Return (x, y) of the center of cell containing provided text 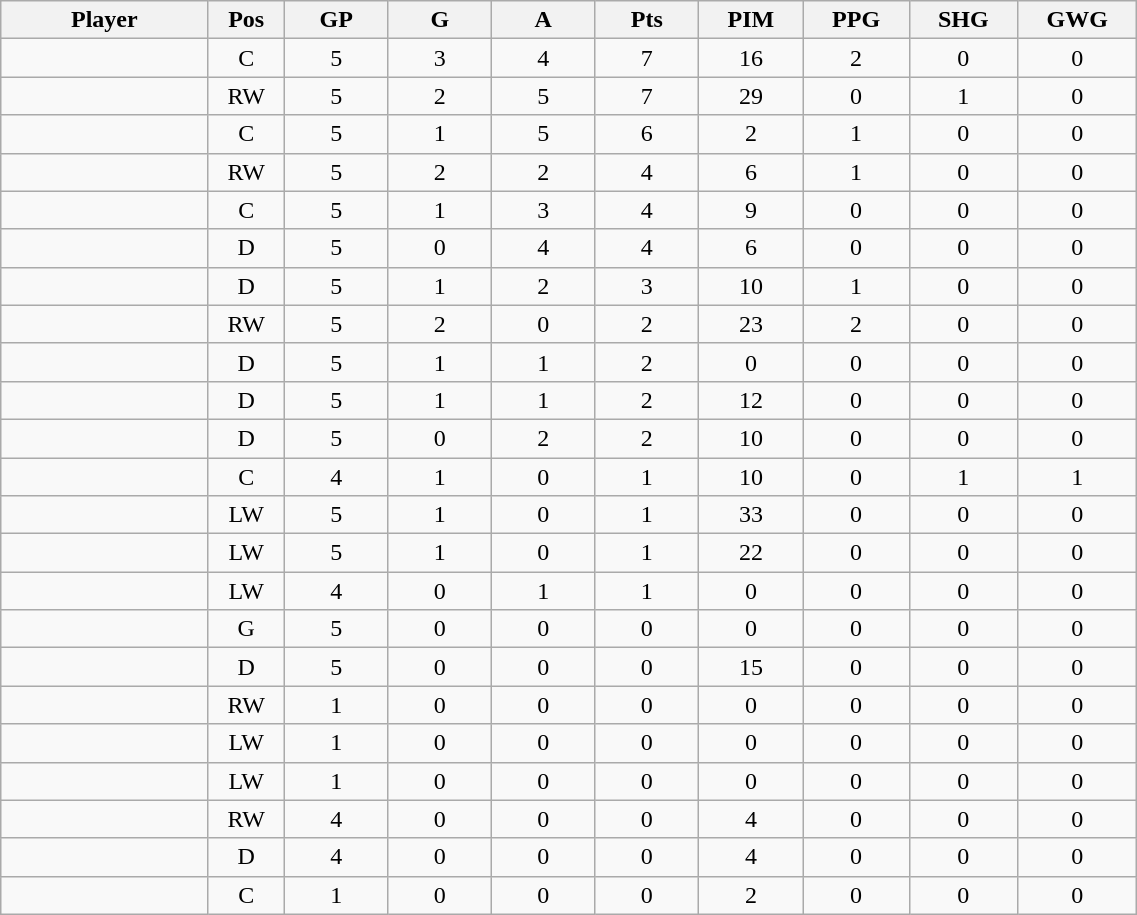
Pos (246, 20)
Pts (647, 20)
Player (104, 20)
33 (752, 515)
PIM (752, 20)
16 (752, 58)
SHG (964, 20)
GWG (1078, 20)
9 (752, 210)
PPG (856, 20)
15 (752, 667)
22 (752, 553)
A (544, 20)
12 (752, 400)
GP (336, 20)
23 (752, 324)
29 (752, 96)
